Determine the (X, Y) coordinate at the center of the cell enclosing the given text.  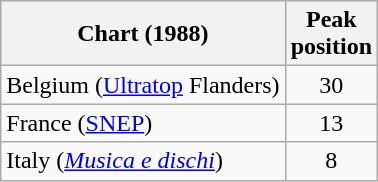
13 (331, 123)
Peakposition (331, 34)
8 (331, 161)
Chart (1988) (143, 34)
30 (331, 85)
France (SNEP) (143, 123)
Italy (Musica e dischi) (143, 161)
Belgium (Ultratop Flanders) (143, 85)
